Search for the cell housing the specified text and yield its [x, y] center coordinate. 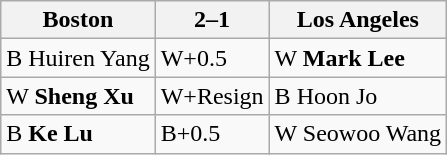
W Mark Lee [358, 58]
W Seowoo Wang [358, 134]
W Sheng Xu [78, 96]
2–1 [212, 20]
B Hoon Jo [358, 96]
B Ke Lu [78, 134]
B Huiren Yang [78, 58]
W+Resign [212, 96]
Los Angeles [358, 20]
B+0.5 [212, 134]
Boston [78, 20]
W+0.5 [212, 58]
